Determine the (X, Y) coordinate at the center of the cell enclosing the given text.  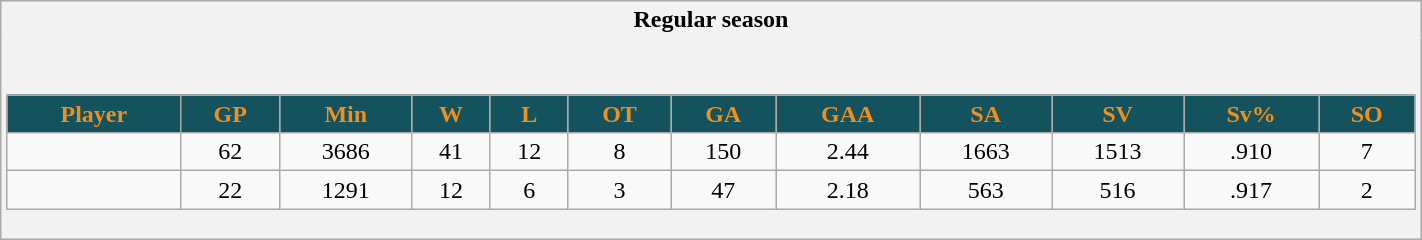
1663 (986, 152)
563 (986, 190)
GP (230, 114)
47 (724, 190)
62 (230, 152)
L (529, 114)
2 (1367, 190)
.917 (1252, 190)
3686 (346, 152)
W (451, 114)
2.44 (848, 152)
1291 (346, 190)
Player GP Min W L OT GA GAA SA SV Sv% SO 62 3686 41 12 8 150 2.44 1663 1513 .910 7 22 1291 12 6 3 47 2.18 563 516 .917 2 (711, 138)
1513 (1118, 152)
SV (1118, 114)
GA (724, 114)
22 (230, 190)
516 (1118, 190)
.910 (1252, 152)
7 (1367, 152)
8 (619, 152)
3 (619, 190)
OT (619, 114)
6 (529, 190)
150 (724, 152)
SO (1367, 114)
Player (94, 114)
Min (346, 114)
Sv% (1252, 114)
41 (451, 152)
2.18 (848, 190)
Regular season (711, 20)
GAA (848, 114)
SA (986, 114)
